Extract the (x, y) coordinate from the center of the cell holding the provided text.  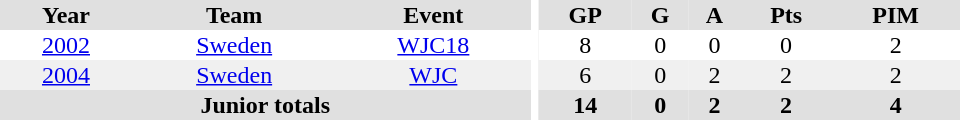
Team (234, 15)
2004 (66, 75)
A (714, 15)
6 (585, 75)
PIM (896, 15)
WJC (433, 75)
4 (896, 105)
2002 (66, 45)
14 (585, 105)
Event (433, 15)
G (660, 15)
GP (585, 15)
Pts (786, 15)
8 (585, 45)
WJC18 (433, 45)
Year (66, 15)
Junior totals (265, 105)
